Determine the (x, y) coordinate at the center of the cell enclosing the given text.  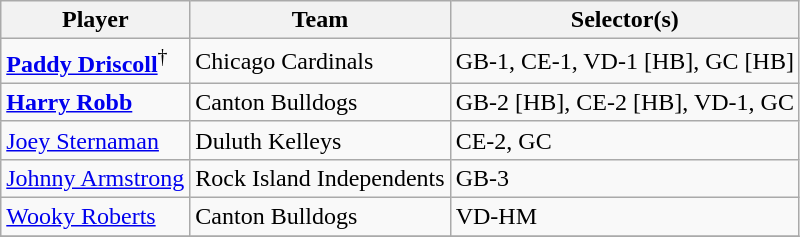
Selector(s) (624, 20)
Joey Sternaman (96, 140)
Paddy Driscoll† (96, 62)
CE-2, GC (624, 140)
GB-3 (624, 178)
Player (96, 20)
Johnny Armstrong (96, 178)
GB-2 [HB], CE-2 [HB], VD-1, GC (624, 102)
Harry Robb (96, 102)
Wooky Roberts (96, 217)
Team (320, 20)
Duluth Kelleys (320, 140)
Rock Island Independents (320, 178)
Chicago Cardinals (320, 62)
GB-1, CE-1, VD-1 [HB], GC [HB] (624, 62)
VD-HM (624, 217)
